Scan for the cell matching the given text and deliver its [x, y] coordinate at center. 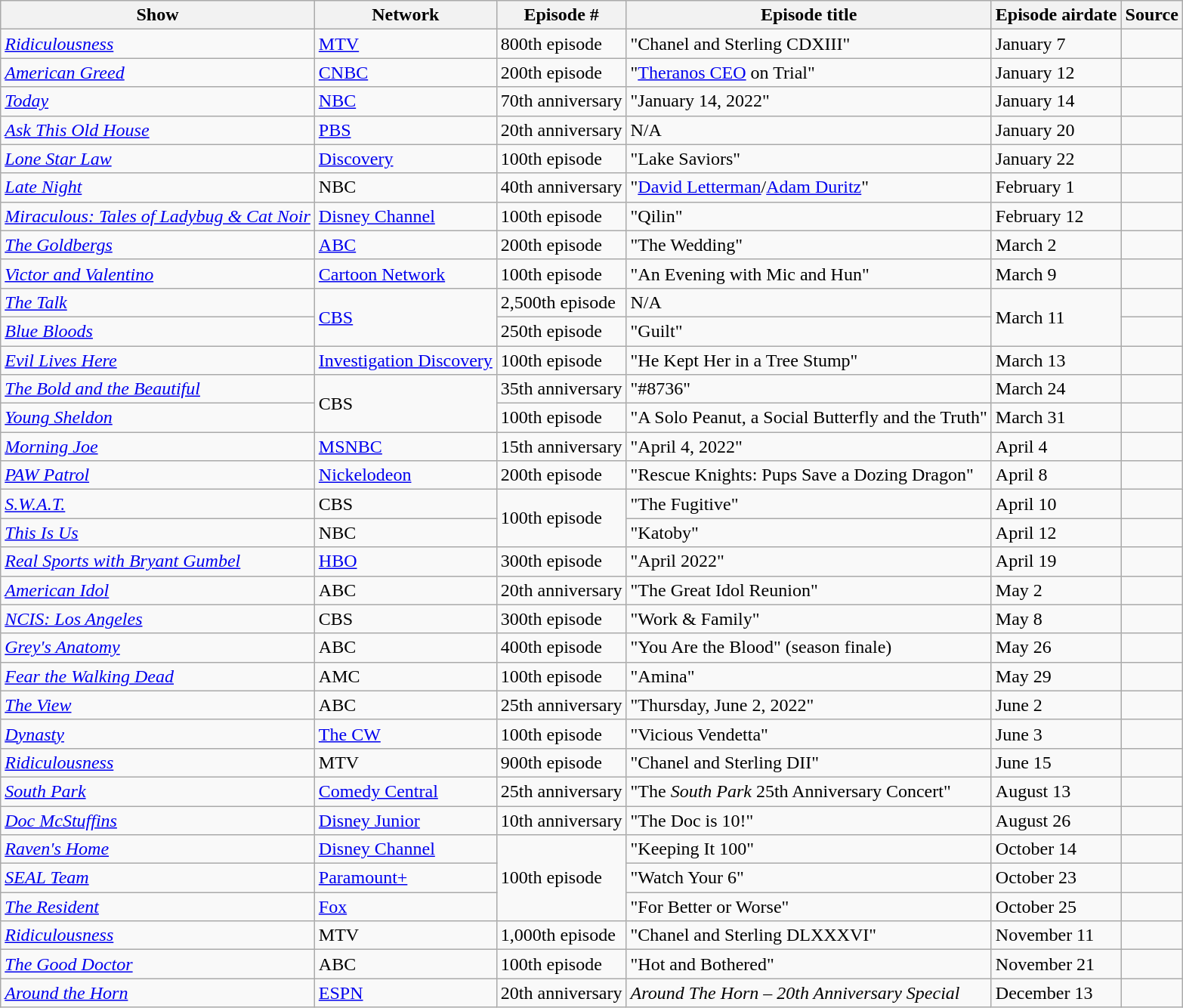
Nickelodeon [405, 475]
Show [158, 15]
15th anniversary [561, 447]
Miraculous: Tales of Ladybug & Cat Noir [158, 216]
The Bold and the Beautiful [158, 389]
PAW Patrol [158, 475]
Cartoon Network [405, 274]
March 24 [1056, 389]
Late Night [158, 187]
The Goldbergs [158, 245]
January 12 [1056, 73]
Episode airdate [1056, 15]
February 1 [1056, 187]
250th episode [561, 331]
CNBC [405, 73]
Around The Horn – 20th Anniversary Special [808, 993]
Episode # [561, 15]
Ask This Old House [158, 130]
"The South Park 25th Anniversary Concert" [808, 791]
"Guilt" [808, 331]
Lone Star Law [158, 159]
"The Doc is 10!" [808, 820]
Victor and Valentino [158, 274]
This Is Us [158, 533]
April 10 [1056, 504]
"Chanel and Sterling DII" [808, 762]
S.W.A.T. [158, 504]
"Thursday, June 2, 2022" [808, 705]
"A Solo Peanut, a Social Butterfly and the Truth" [808, 418]
The Good Doctor [158, 964]
The Talk [158, 302]
Network [405, 15]
April 4 [1056, 447]
March 13 [1056, 360]
"Lake Saviors" [808, 159]
"Amina" [808, 676]
Raven's Home [158, 849]
March 11 [1056, 317]
"Chanel and Sterling DLXXXVI" [808, 935]
NCIS: Los Angeles [158, 619]
MSNBC [405, 447]
The View [158, 705]
March 9 [1056, 274]
"Hot and Bothered" [808, 964]
American Greed [158, 73]
June 15 [1056, 762]
November 11 [1056, 935]
Around the Horn [158, 993]
10th anniversary [561, 820]
April 19 [1056, 561]
August 13 [1056, 791]
March 31 [1056, 418]
Fear the Walking Dead [158, 676]
Source [1151, 15]
"April 2022" [808, 561]
October 14 [1056, 849]
"January 14, 2022" [808, 101]
November 21 [1056, 964]
January 7 [1056, 44]
American Idol [158, 590]
May 29 [1056, 676]
March 2 [1056, 245]
900th episode [561, 762]
35th anniversary [561, 389]
ESPN [405, 993]
Blue Bloods [158, 331]
"The Wedding" [808, 245]
"Katoby" [808, 533]
2,500th episode [561, 302]
"Keeping It 100" [808, 849]
"You Are the Blood" (season finale) [808, 648]
Paramount+ [405, 878]
October 25 [1056, 907]
June 2 [1056, 705]
Episode title [808, 15]
"Rescue Knights: Pups Save a Dozing Dragon" [808, 475]
Doc McStuffins [158, 820]
"The Great Idol Reunion" [808, 590]
June 3 [1056, 734]
SEAL Team [158, 878]
Disney Junior [405, 820]
AMC [405, 676]
Comedy Central [405, 791]
January 14 [1056, 101]
Real Sports with Bryant Gumbel [158, 561]
400th episode [561, 648]
The CW [405, 734]
HBO [405, 561]
April 12 [1056, 533]
February 12 [1056, 216]
70th anniversary [561, 101]
"Chanel and Sterling CDXIII" [808, 44]
"April 4, 2022" [808, 447]
"#8736" [808, 389]
"Work & Family" [808, 619]
Discovery [405, 159]
May 2 [1056, 590]
1,000th episode [561, 935]
Grey's Anatomy [158, 648]
"The Fugitive" [808, 504]
PBS [405, 130]
Investigation Discovery [405, 360]
40th anniversary [561, 187]
"Vicious Vendetta" [808, 734]
May 8 [1056, 619]
Evil Lives Here [158, 360]
October 23 [1056, 878]
Morning Joe [158, 447]
August 26 [1056, 820]
The Resident [158, 907]
"Qilin" [808, 216]
South Park [158, 791]
April 8 [1056, 475]
"For Better or Worse" [808, 907]
Young Sheldon [158, 418]
Today [158, 101]
January 20 [1056, 130]
"An Evening with Mic and Hun" [808, 274]
Dynasty [158, 734]
May 26 [1056, 648]
"Theranos CEO on Trial" [808, 73]
Fox [405, 907]
January 22 [1056, 159]
"He Kept Her in a Tree Stump" [808, 360]
800th episode [561, 44]
"David Letterman/Adam Duritz" [808, 187]
December 13 [1056, 993]
"Watch Your 6" [808, 878]
